Locate the cell with the specified text and output its [x, y] center coordinate. 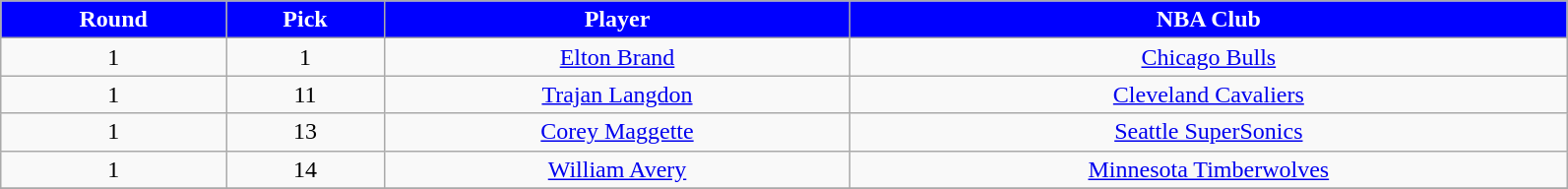
Pick [305, 20]
Player [617, 20]
William Avery [617, 169]
Minnesota Timberwolves [1209, 169]
Chicago Bulls [1209, 57]
11 [305, 94]
NBA Club [1209, 20]
Seattle SuperSonics [1209, 132]
Cleveland Cavaliers [1209, 94]
14 [305, 169]
Elton Brand [617, 57]
Corey Maggette [617, 132]
Trajan Langdon [617, 94]
13 [305, 132]
Round [114, 20]
